Locate the cell with the specified text and output its (X, Y) center coordinate. 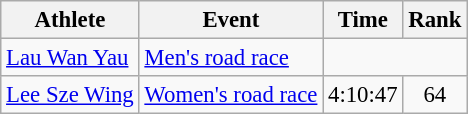
4:10:47 (363, 95)
Time (363, 20)
64 (435, 95)
Rank (435, 20)
Lee Sze Wing (70, 95)
Lau Wan Yau (70, 58)
Athlete (70, 20)
Event (231, 20)
Men's road race (231, 58)
Women's road race (231, 95)
